Search for the cell housing the specified text and yield its (X, Y) center coordinate. 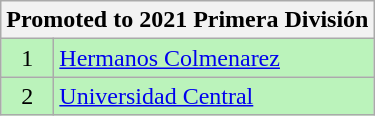
Promoted to 2021 Primera División (188, 20)
Universidad Central (214, 96)
Hermanos Colmenarez (214, 58)
2 (28, 96)
1 (28, 58)
